Pinpoint the cell where the given text exists, returning its [X, Y] midpoint coordinate. 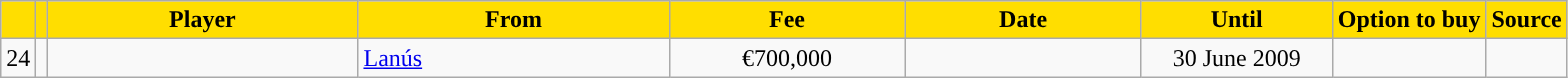
Source [1526, 20]
24 [18, 58]
Until [1236, 20]
Date [1023, 20]
€700,000 [787, 58]
Fee [787, 20]
Player [202, 20]
From [514, 20]
Lanús [514, 58]
Option to buy [1409, 20]
30 June 2009 [1236, 58]
